Detect which cell encompasses the target text, then output its (x, y) center coordinate. 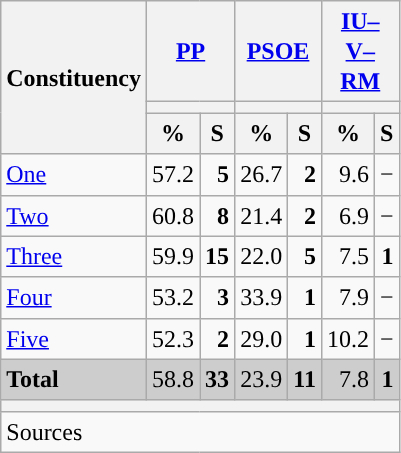
21.4 (262, 216)
11 (305, 380)
26.7 (262, 174)
Sources (200, 432)
Five (74, 338)
Two (74, 216)
9.6 (348, 174)
57.2 (172, 174)
Four (74, 298)
Total (74, 380)
59.9 (172, 256)
33 (218, 380)
53.2 (172, 298)
PSOE (278, 52)
Constituency (74, 78)
22.0 (262, 256)
15 (218, 256)
3 (218, 298)
7.8 (348, 380)
8 (218, 216)
IU–V–RM (360, 52)
Three (74, 256)
7.5 (348, 256)
6.9 (348, 216)
33.9 (262, 298)
23.9 (262, 380)
PP (190, 52)
10.2 (348, 338)
One (74, 174)
7.9 (348, 298)
60.8 (172, 216)
58.8 (172, 380)
52.3 (172, 338)
29.0 (262, 338)
